Determine the (x, y) coordinate at the center of the cell enclosing the given text.  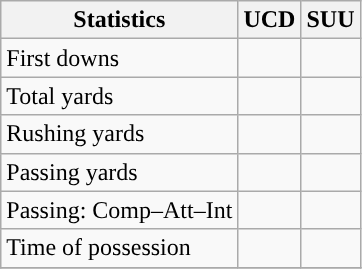
Time of possession (120, 248)
Passing yards (120, 172)
Statistics (120, 20)
Passing: Comp–Att–Int (120, 210)
UCD (270, 20)
Rushing yards (120, 134)
SUU (330, 20)
Total yards (120, 96)
First downs (120, 58)
